Provide the (X, Y) coordinate of the cell's center where the given text is located.  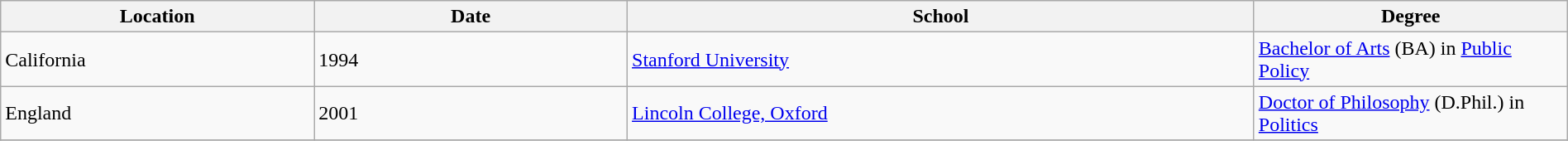
Lincoln College, Oxford (941, 113)
Stanford University (941, 60)
Doctor of Philosophy (D.Phil.) in Politics (1411, 113)
1994 (471, 60)
School (941, 17)
2001 (471, 113)
Location (157, 17)
Date (471, 17)
California (157, 60)
Degree (1411, 17)
Bachelor of Arts (BA) in Public Policy (1411, 60)
England (157, 113)
